Capture the cell that displays the provided text and extract its [X, Y] central coordinate. 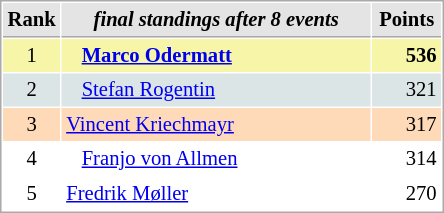
final standings after 8 events [216, 20]
321 [406, 90]
1 [32, 56]
Points [406, 20]
314 [406, 158]
Marco Odermatt [216, 56]
317 [406, 124]
Fredrik Møller [216, 194]
2 [32, 90]
4 [32, 158]
Rank [32, 20]
Vincent Kriechmayr [216, 124]
536 [406, 56]
Stefan Rogentin [216, 90]
3 [32, 124]
Franjo von Allmen [216, 158]
270 [406, 194]
5 [32, 194]
